Return (x, y) of the center of cell containing provided text 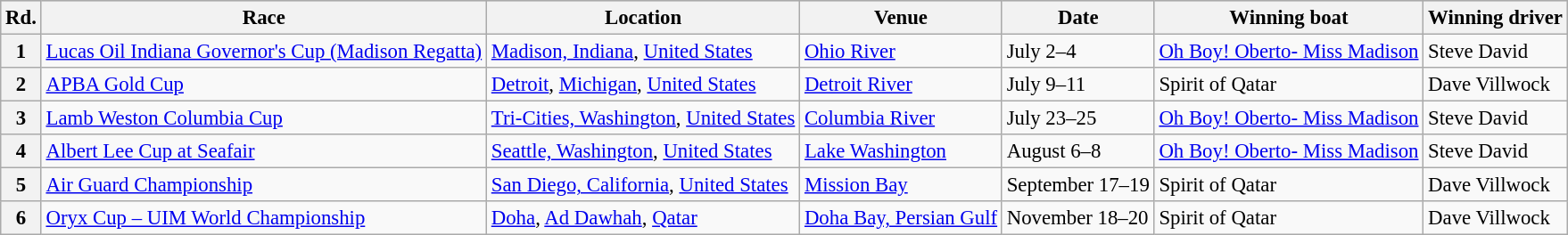
Mission Bay (901, 185)
Winning driver (1495, 18)
5 (21, 185)
August 6–8 (1077, 151)
July 9–11 (1077, 85)
Columbia River (901, 118)
Madison, Indiana, United States (642, 52)
Air Guard Championship (264, 185)
APBA Gold Cup (264, 85)
Race (264, 18)
July 23–25 (1077, 118)
6 (21, 218)
Lamb Weston Columbia Cup (264, 118)
Tri-Cities, Washington, United States (642, 118)
Doha Bay, Persian Gulf (901, 218)
Detroit, Michigan, United States (642, 85)
Oryx Cup – UIM World Championship (264, 218)
Lucas Oil Indiana Governor's Cup (Madison Regatta) (264, 52)
Location (642, 18)
Detroit River (901, 85)
San Diego, California, United States (642, 185)
4 (21, 151)
3 (21, 118)
Ohio River (901, 52)
Venue (901, 18)
Date (1077, 18)
Winning boat (1289, 18)
September 17–19 (1077, 185)
Albert Lee Cup at Seafair (264, 151)
Doha, Ad Dawhah, Qatar (642, 218)
July 2–4 (1077, 52)
Lake Washington (901, 151)
Seattle, Washington, United States (642, 151)
November 18–20 (1077, 218)
2 (21, 85)
Rd. (21, 18)
1 (21, 52)
